Find where the given text appears and provide that cell's center as [X, Y] coordinate. 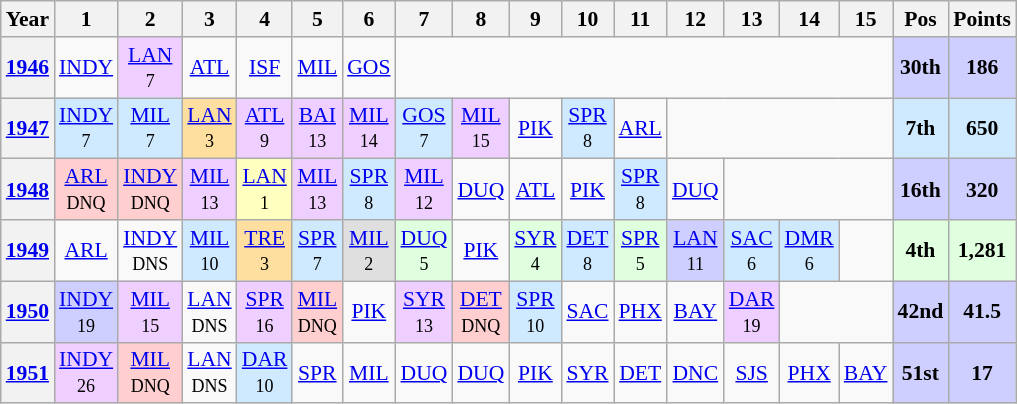
INDYDNS [150, 250]
SYR13 [424, 312]
1950 [28, 312]
14 [808, 19]
7 [424, 19]
1 [86, 19]
DET [640, 372]
DMR6 [808, 250]
15 [866, 19]
4th [921, 250]
LAN3 [209, 128]
16th [921, 190]
ISF [265, 68]
13 [752, 19]
LAN1 [265, 190]
SPR [317, 372]
ARLDNQ [86, 190]
DAR19 [752, 312]
51st [921, 372]
SAC [587, 312]
SYR4 [535, 250]
MIL7 [150, 128]
41.5 [982, 312]
DUQ5 [424, 250]
8 [480, 19]
DETDNQ [480, 312]
2 [150, 19]
INDY7 [86, 128]
186 [982, 68]
1947 [28, 128]
SPR5 [640, 250]
SYR [587, 372]
GOS7 [424, 128]
17 [982, 372]
1949 [28, 250]
LAN7 [150, 68]
SPR10 [535, 312]
Pos [921, 19]
MIL14 [368, 128]
TRE3 [265, 250]
1948 [28, 190]
7th [921, 128]
SPR7 [317, 250]
11 [640, 19]
SAC6 [752, 250]
30th [921, 68]
DNC [696, 372]
INDYDNQ [150, 190]
INDY19 [86, 312]
DET8 [587, 250]
Points [982, 19]
Year [28, 19]
MIL2 [368, 250]
BAI13 [317, 128]
MIL10 [209, 250]
320 [982, 190]
42nd [921, 312]
ATL9 [265, 128]
1946 [28, 68]
INDY26 [86, 372]
650 [982, 128]
1951 [28, 372]
SPR16 [265, 312]
DAR10 [265, 372]
MIL12 [424, 190]
6 [368, 19]
LAN11 [696, 250]
9 [535, 19]
1,281 [982, 250]
GOS [368, 68]
INDY [86, 68]
5 [317, 19]
12 [696, 19]
SJS [752, 372]
3 [209, 19]
10 [587, 19]
4 [265, 19]
